Identify which cell holds the provided text, then report its (x, y) central coordinate. 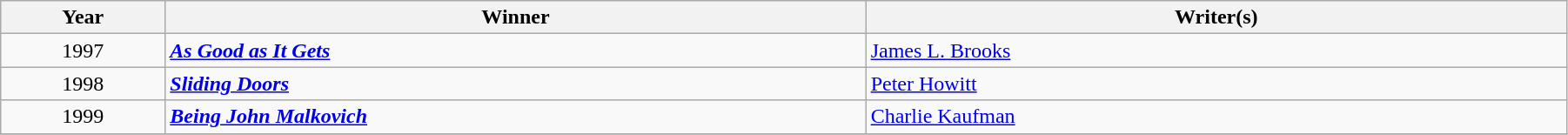
Year (84, 17)
1998 (84, 84)
Winner (515, 17)
Peter Howitt (1216, 84)
Being John Malkovich (515, 117)
James L. Brooks (1216, 51)
Charlie Kaufman (1216, 117)
Writer(s) (1216, 17)
1997 (84, 51)
1999 (84, 117)
As Good as It Gets (515, 51)
Sliding Doors (515, 84)
